Determine the [X, Y] coordinate at the center of the cell enclosing the given text.  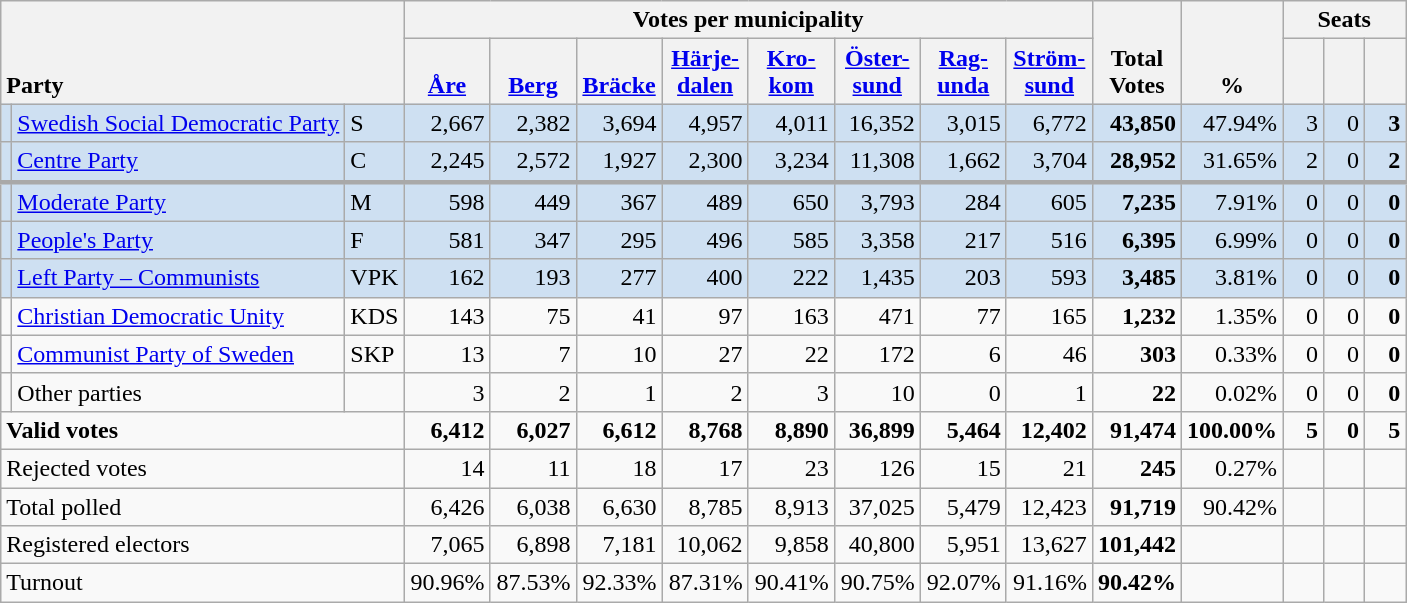
77 [963, 316]
Ström- sund [1049, 72]
Swedish Social Democratic Party [178, 123]
KDS [374, 316]
2,667 [447, 123]
17 [705, 468]
7,065 [447, 545]
12,423 [1049, 507]
3,485 [1136, 278]
163 [791, 316]
203 [963, 278]
18 [619, 468]
37,025 [877, 507]
Kro- kom [791, 72]
593 [1049, 278]
3,694 [619, 123]
9,858 [791, 545]
6,412 [447, 430]
471 [877, 316]
C [374, 162]
449 [533, 202]
6.99% [1232, 240]
16,352 [877, 123]
28,952 [1136, 162]
40,800 [877, 545]
31.65% [1232, 162]
496 [705, 240]
277 [619, 278]
581 [447, 240]
3,793 [877, 202]
14 [447, 468]
4,011 [791, 123]
0.27% [1232, 468]
6,612 [619, 430]
36,899 [877, 430]
90.96% [447, 583]
91,719 [1136, 507]
605 [1049, 202]
Öster- sund [877, 72]
162 [447, 278]
F [374, 240]
97 [705, 316]
Rag- unda [963, 72]
193 [533, 278]
303 [1136, 354]
8,768 [705, 430]
Other parties [178, 392]
90.75% [877, 583]
245 [1136, 468]
3,234 [791, 162]
7,235 [1136, 202]
126 [877, 468]
172 [877, 354]
585 [791, 240]
Åre [447, 72]
Party [202, 52]
6 [963, 354]
100.00% [1232, 430]
15 [963, 468]
3,704 [1049, 162]
13 [447, 354]
S [374, 123]
75 [533, 316]
87.31% [705, 583]
3,015 [963, 123]
47.94% [1232, 123]
222 [791, 278]
650 [791, 202]
6,426 [447, 507]
3.81% [1232, 278]
21 [1049, 468]
Rejected votes [202, 468]
2,245 [447, 162]
SKP [374, 354]
347 [533, 240]
Seats [1344, 20]
6,395 [1136, 240]
0.02% [1232, 392]
4,957 [705, 123]
Total Votes [1136, 52]
41 [619, 316]
92.33% [619, 583]
6,038 [533, 507]
91,474 [1136, 430]
Left Party – Communists [178, 278]
M [374, 202]
2,382 [533, 123]
46 [1049, 354]
8,913 [791, 507]
43,850 [1136, 123]
516 [1049, 240]
143 [447, 316]
VPK [374, 278]
Turnout [202, 583]
11 [533, 468]
2,572 [533, 162]
6,630 [619, 507]
367 [619, 202]
1,927 [619, 162]
8,785 [705, 507]
91.16% [1049, 583]
Centre Party [178, 162]
6,898 [533, 545]
5,479 [963, 507]
217 [963, 240]
90.41% [791, 583]
Registered electors [202, 545]
% [1232, 52]
87.53% [533, 583]
11,308 [877, 162]
13,627 [1049, 545]
1,232 [1136, 316]
1,435 [877, 278]
598 [447, 202]
6,027 [533, 430]
Christian Democratic Unity [178, 316]
284 [963, 202]
7.91% [1232, 202]
1,662 [963, 162]
Bräcke [619, 72]
10,062 [705, 545]
5,464 [963, 430]
6,772 [1049, 123]
27 [705, 354]
Härje- dalen [705, 72]
1.35% [1232, 316]
7,181 [619, 545]
7 [533, 354]
295 [619, 240]
Berg [533, 72]
Moderate Party [178, 202]
8,890 [791, 430]
2,300 [705, 162]
Valid votes [202, 430]
3,358 [877, 240]
101,442 [1136, 545]
23 [791, 468]
165 [1049, 316]
Total polled [202, 507]
12,402 [1049, 430]
5,951 [963, 545]
400 [705, 278]
0.33% [1232, 354]
Votes per municipality [748, 20]
People's Party [178, 240]
Communist Party of Sweden [178, 354]
92.07% [963, 583]
489 [705, 202]
